Return [x, y] of the center of cell containing provided text 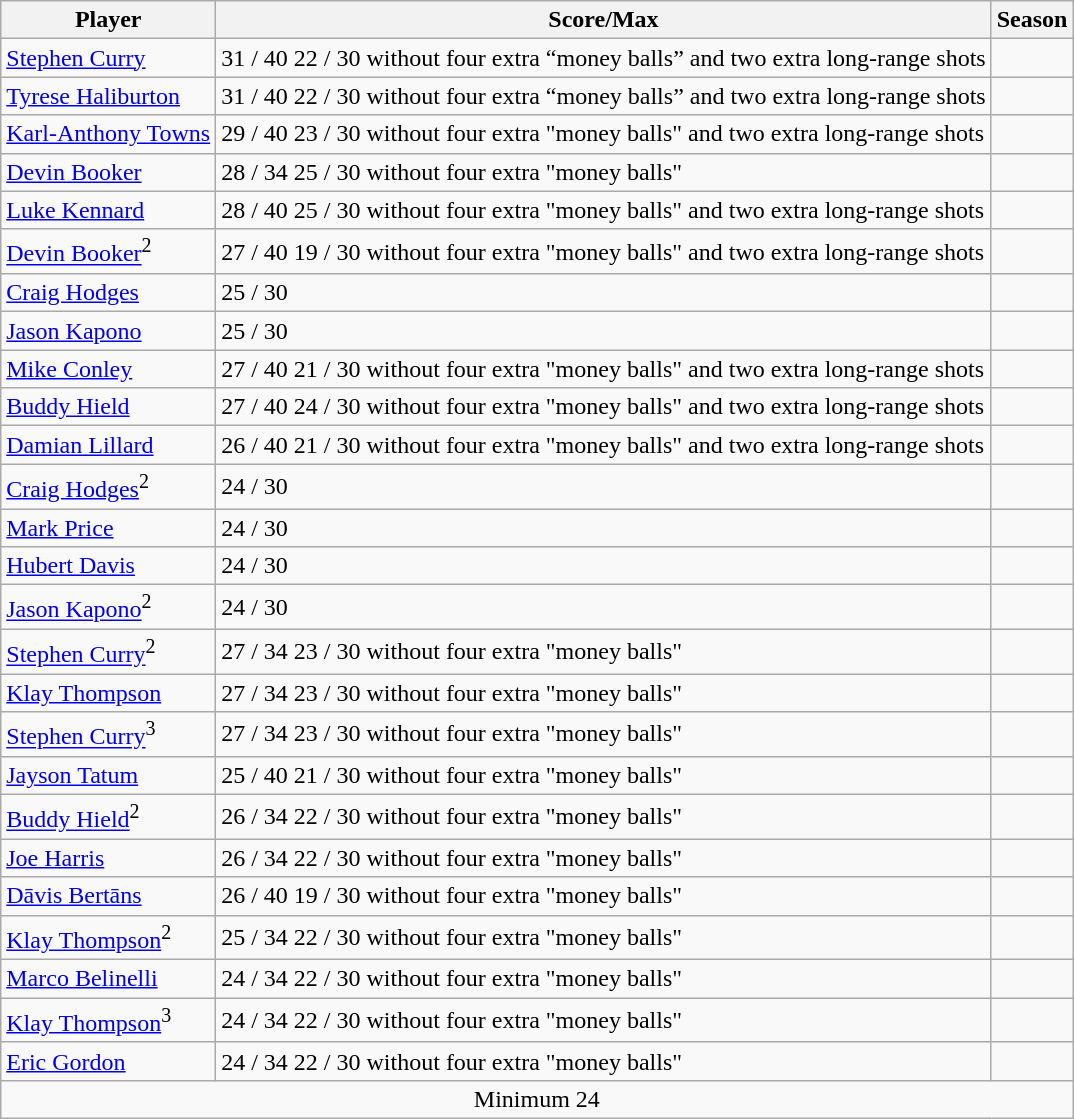
27 / 40 24 / 30 without four extra "money balls" and two extra long-range shots [604, 407]
Score/Max [604, 20]
Player [108, 20]
Klay Thompson [108, 693]
Jason Kapono [108, 331]
28 / 40 25 / 30 without four extra "money balls" and two extra long-range shots [604, 210]
Minimum 24 [537, 1099]
27 / 40 19 / 30 without four extra "money balls" and two extra long-range shots [604, 252]
Eric Gordon [108, 1061]
25 / 34 22 / 30 without four extra "money balls" [604, 938]
Joe Harris [108, 858]
Marco Belinelli [108, 979]
Mark Price [108, 528]
Karl-Anthony Towns [108, 134]
Buddy Hield2 [108, 816]
26 / 40 21 / 30 without four extra "money balls" and two extra long-range shots [604, 445]
Stephen Curry2 [108, 652]
Devin Booker2 [108, 252]
Season [1032, 20]
Klay Thompson2 [108, 938]
Luke Kennard [108, 210]
Jayson Tatum [108, 775]
27 / 40 21 / 30 without four extra "money balls" and two extra long-range shots [604, 369]
29 / 40 23 / 30 without four extra "money balls" and two extra long-range shots [604, 134]
Hubert Davis [108, 566]
Damian Lillard [108, 445]
Dāvis Bertāns [108, 896]
Devin Booker [108, 172]
Jason Kapono2 [108, 608]
Mike Conley [108, 369]
Buddy Hield [108, 407]
Craig Hodges2 [108, 486]
Stephen Curry3 [108, 734]
Tyrese Haliburton [108, 96]
Craig Hodges [108, 293]
Stephen Curry [108, 58]
28 / 34 25 / 30 without four extra "money balls" [604, 172]
Klay Thompson3 [108, 1020]
26 / 40 19 / 30 without four extra "money balls" [604, 896]
25 / 40 21 / 30 without four extra "money balls" [604, 775]
